For the text-containing cell, return its midpoint in [X, Y] coordinate format. 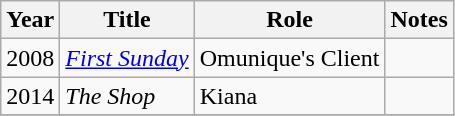
Omunique's Client [290, 58]
Notes [419, 20]
Year [30, 20]
First Sunday [127, 58]
The Shop [127, 96]
Role [290, 20]
2008 [30, 58]
2014 [30, 96]
Kiana [290, 96]
Title [127, 20]
